From the cell containing the given text, extract its center point as [x, y] coordinate. 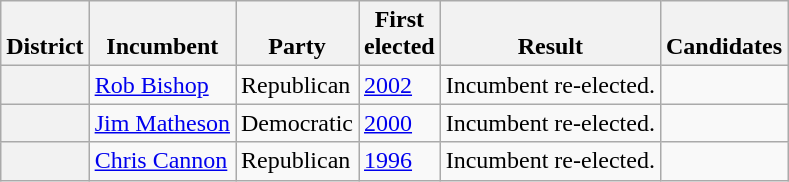
Rob Bishop [162, 85]
Firstelected [399, 34]
Chris Cannon [162, 161]
Jim Matheson [162, 123]
District [45, 34]
Candidates [724, 34]
2000 [399, 123]
Result [550, 34]
Incumbent [162, 34]
Party [298, 34]
1996 [399, 161]
Democratic [298, 123]
2002 [399, 85]
